Return (X, Y) of the center of cell containing provided text 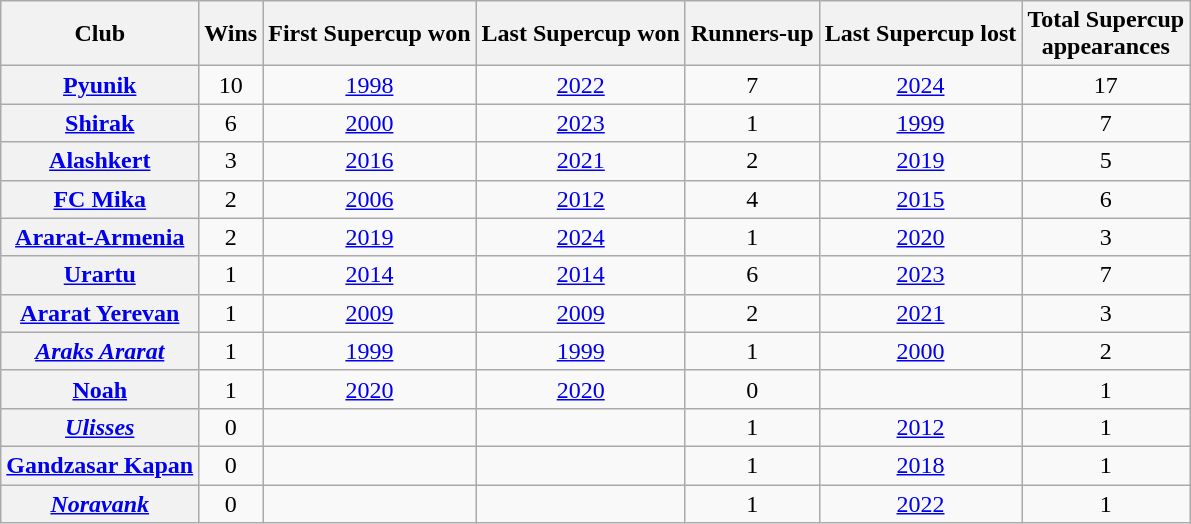
5 (1106, 161)
Noah (100, 389)
4 (752, 199)
Ararat-Armenia (100, 237)
Noravank (100, 503)
Gandzasar Kapan (100, 465)
2006 (370, 199)
Urartu (100, 275)
Ulisses (100, 427)
2018 (920, 465)
Last Supercup lost (920, 34)
Last Supercup won (580, 34)
2015 (920, 199)
First Supercup won (370, 34)
17 (1106, 85)
Club (100, 34)
2016 (370, 161)
Total Supercupappearances (1106, 34)
Pyunik (100, 85)
10 (231, 85)
Runners-up (752, 34)
Wins (231, 34)
Ararat Yerevan (100, 313)
Shirak (100, 123)
Araks Ararat (100, 351)
Alashkert (100, 161)
1998 (370, 85)
FC Mika (100, 199)
